Return the [x, y] coordinate for the center point of the cell that contains the specified text.  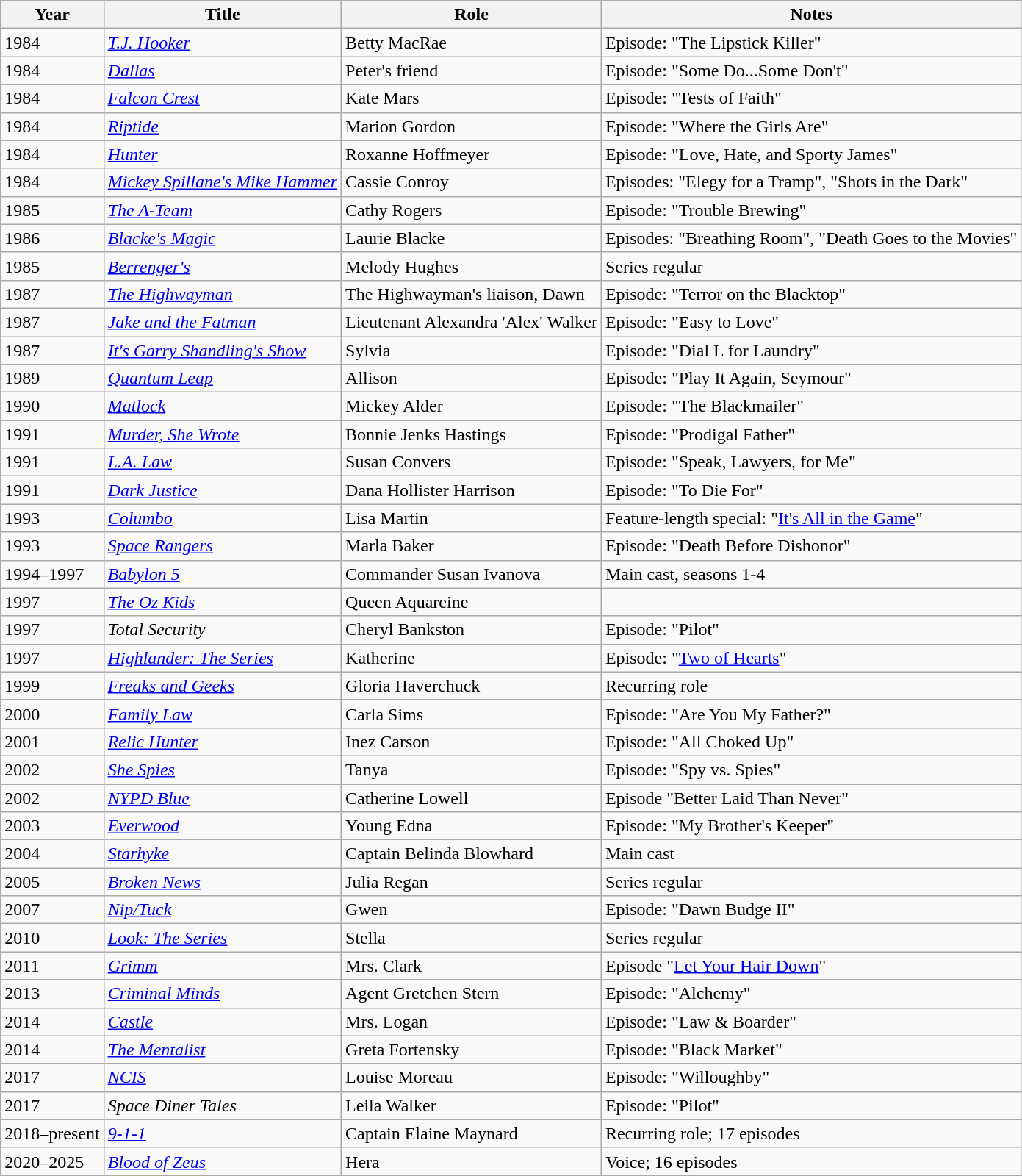
2000 [52, 714]
Kate Mars [472, 98]
Main cast [811, 854]
Bonnie Jenks Hastings [472, 434]
Episode: "Prodigal Father" [811, 434]
Episode "Better Laid Than Never" [811, 797]
Roxanne Hoffmeyer [472, 154]
Voice; 16 episodes [811, 1161]
Title [222, 15]
Episode: "Dial L for Laundry" [811, 351]
Space Rangers [222, 546]
Family Law [222, 714]
Episode: "Easy to Love" [811, 322]
Jake and the Fatman [222, 322]
The Highwayman's liaison, Dawn [472, 294]
Episode: "Alchemy" [811, 994]
Episode "Let Your Hair Down" [811, 966]
Recurring role; 17 episodes [811, 1133]
Episode: "My Brother's Keeper" [811, 826]
Mrs. Clark [472, 966]
Captain Belinda Blowhard [472, 854]
Nip/Tuck [222, 910]
Episode: "Willoughby" [811, 1078]
Year [52, 15]
Katherine [472, 658]
Broken News [222, 882]
1990 [52, 406]
Role [472, 15]
The Mentalist [222, 1050]
Peter's friend [472, 71]
2003 [52, 826]
NYPD Blue [222, 797]
Episodes: "Elegy for a Tramp", "Shots in the Dark" [811, 182]
1994–1997 [52, 574]
Melody Hughes [472, 266]
Quantum Leap [222, 379]
Lieutenant Alexandra 'Alex' Walker [472, 322]
9-1-1 [222, 1133]
Mrs. Logan [472, 1022]
Mickey Alder [472, 406]
Episode: "Trouble Brewing" [811, 210]
Murder, She Wrote [222, 434]
Episode: "Speak, Lawyers, for Me" [811, 462]
Recurring role [811, 686]
Criminal Minds [222, 994]
2010 [52, 938]
Tanya [472, 770]
Episode: "Death Before Dishonor" [811, 546]
Episode: "Are You My Father?" [811, 714]
Babylon 5 [222, 574]
Allison [472, 379]
Hunter [222, 154]
NCIS [222, 1078]
1989 [52, 379]
Agent Gretchen Stern [472, 994]
Episode: "All Choked Up" [811, 742]
Riptide [222, 126]
1986 [52, 238]
Gloria Haverchuck [472, 686]
Look: The Series [222, 938]
Captain Elaine Maynard [472, 1133]
2020–2025 [52, 1161]
The Highwayman [222, 294]
2011 [52, 966]
Catherine Lowell [472, 797]
Episode: "Some Do...Some Don't" [811, 71]
Freaks and Geeks [222, 686]
T.J. Hooker [222, 43]
Feature-length special: "It's All in the Game" [811, 518]
2004 [52, 854]
Grimm [222, 966]
Hera [472, 1161]
Julia Regan [472, 882]
2005 [52, 882]
Episode: "The Lipstick Killer" [811, 43]
Dallas [222, 71]
Episode: "The Blackmailer" [811, 406]
Main cast, seasons 1-4 [811, 574]
Dark Justice [222, 490]
L.A. Law [222, 462]
Episode: "Love, Hate, and Sporty James" [811, 154]
Highlander: The Series [222, 658]
Susan Convers [472, 462]
Episode: "Spy vs. Spies" [811, 770]
Marla Baker [472, 546]
Blacke's Magic [222, 238]
Episode: "Two of Hearts" [811, 658]
1999 [52, 686]
Laurie Blacke [472, 238]
Matlock [222, 406]
2001 [52, 742]
Mickey Spillane's Mike Hammer [222, 182]
Sylvia [472, 351]
Louise Moreau [472, 1078]
Gwen [472, 910]
Falcon Crest [222, 98]
Starhyke [222, 854]
The Oz Kids [222, 602]
Episode: "Law & Boarder" [811, 1022]
Dana Hollister Harrison [472, 490]
Episode: "Where the Girls Are" [811, 126]
Episode: "Terror on the Blacktop" [811, 294]
It's Garry Shandling's Show [222, 351]
Cheryl Bankston [472, 630]
Space Diner Tales [222, 1105]
Marion Gordon [472, 126]
Young Edna [472, 826]
Episode: "To Die For" [811, 490]
Columbo [222, 518]
Episode: "Play It Again, Seymour" [811, 379]
Betty MacRae [472, 43]
Episode: "Tests of Faith" [811, 98]
Cassie Conroy [472, 182]
Carla Sims [472, 714]
Queen Aquareine [472, 602]
Greta Fortensky [472, 1050]
Commander Susan Ivanova [472, 574]
Everwood [222, 826]
Lisa Martin [472, 518]
Berrenger's [222, 266]
Episode: "Dawn Budge II" [811, 910]
Inez Carson [472, 742]
Relic Hunter [222, 742]
She Spies [222, 770]
2018–present [52, 1133]
Blood of Zeus [222, 1161]
Total Security [222, 630]
The A-Team [222, 210]
2007 [52, 910]
Cathy Rogers [472, 210]
2013 [52, 994]
Episodes: "Breathing Room", "Death Goes to the Movies" [811, 238]
Stella [472, 938]
Episode: "Black Market" [811, 1050]
Castle [222, 1022]
Notes [811, 15]
Leila Walker [472, 1105]
